Provide the (x, y) coordinate of the cell's center where the given text is located.  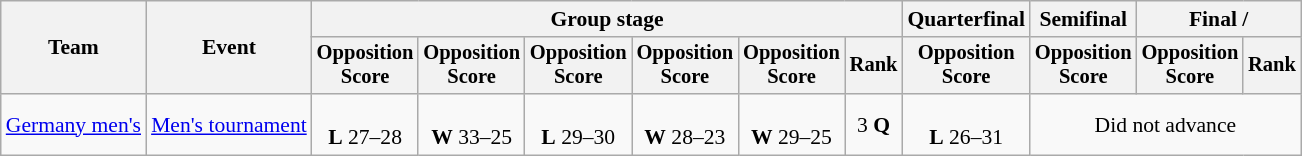
L 26–31 (966, 124)
Team (74, 48)
Group stage (608, 19)
Quarterfinal (966, 19)
L 27–28 (366, 124)
3 Q (874, 124)
Men's tournament (229, 124)
Germany men's (74, 124)
Did not advance (1166, 124)
Event (229, 48)
Semifinal (1084, 19)
L 29–30 (578, 124)
W 33–25 (472, 124)
W 29–25 (792, 124)
Final / (1219, 19)
W 28–23 (686, 124)
